Find where the given text appears and provide that cell's center as [x, y] coordinate. 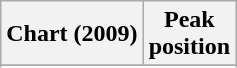
Peakposition [189, 34]
Chart (2009) [72, 34]
